Capture the cell that displays the provided text and extract its [x, y] central coordinate. 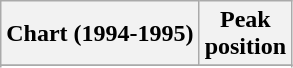
Chart (1994-1995) [100, 34]
Peakposition [245, 34]
